From the cell containing the given text, extract its center point as [X, Y] coordinate. 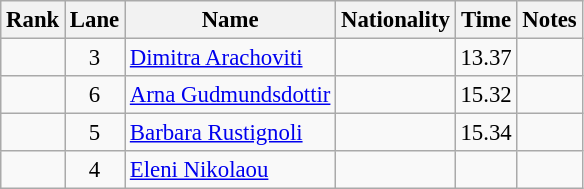
5 [95, 133]
Name [230, 20]
6 [95, 95]
Arna Gudmundsdottir [230, 95]
Lane [95, 20]
3 [95, 58]
Dimitra Arachoviti [230, 58]
4 [95, 170]
Eleni Nikolaou [230, 170]
15.32 [486, 95]
Time [486, 20]
15.34 [486, 133]
13.37 [486, 58]
Nationality [396, 20]
Rank [33, 20]
Barbara Rustignoli [230, 133]
Notes [550, 20]
